From the cell containing the given text, extract its center point as (X, Y) coordinate. 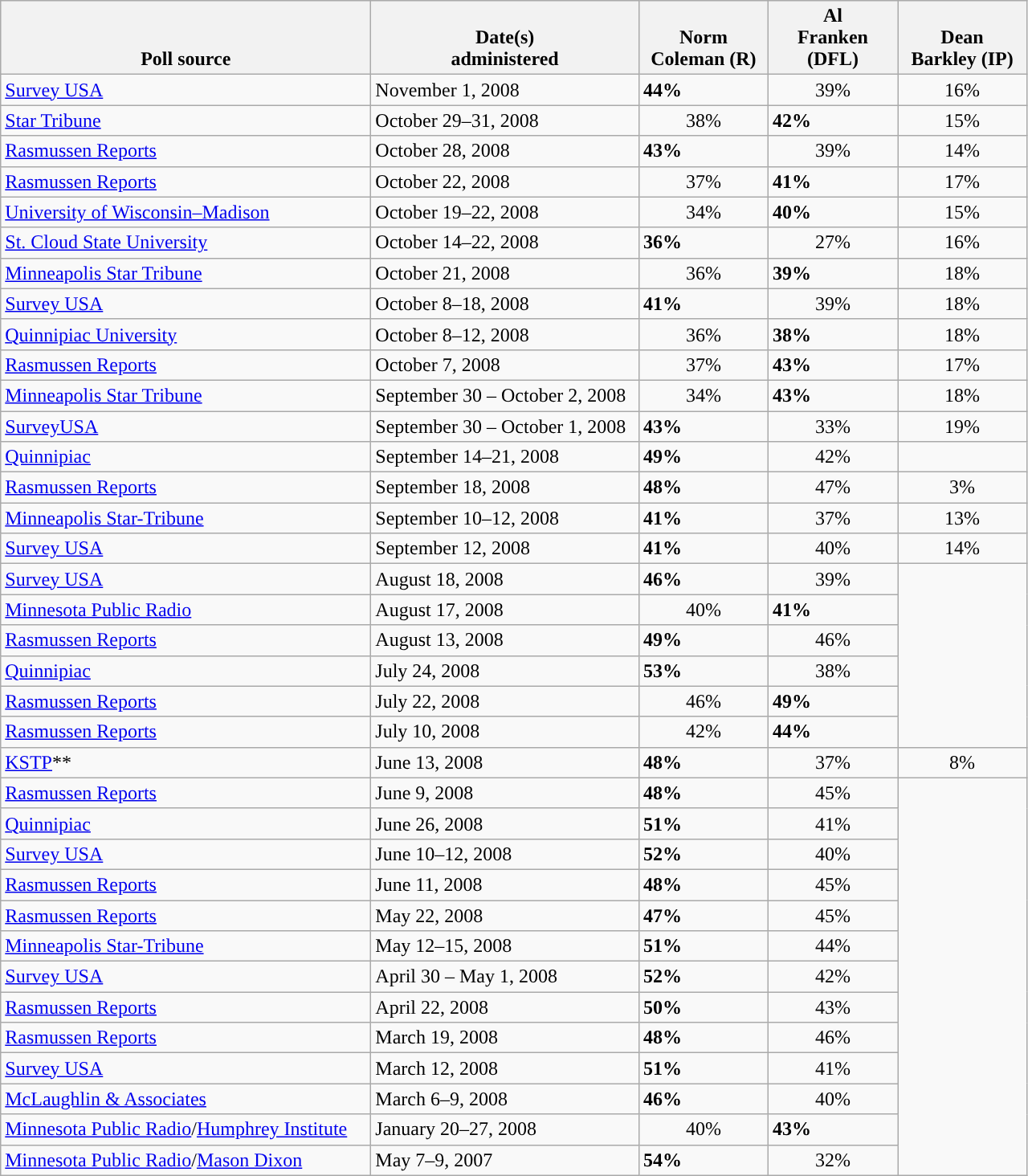
Minnesota Public Radio/Humphrey Institute (186, 1129)
June 26, 2008 (505, 823)
July 22, 2008 (505, 701)
October 28, 2008 (505, 151)
June 13, 2008 (505, 762)
April 30 – May 1, 2008 (505, 977)
54% (704, 1160)
AlFranken (DFL) (832, 38)
St. Cloud State University (186, 243)
October 29–31, 2008 (505, 120)
33% (832, 427)
27% (832, 243)
October 21, 2008 (505, 273)
October 8–12, 2008 (505, 334)
Minnesota Public Radio/Mason Dixon (186, 1160)
19% (962, 427)
September 30 – October 2, 2008 (505, 395)
October 14–22, 2008 (505, 243)
June 11, 2008 (505, 884)
October 22, 2008 (505, 182)
3% (962, 488)
October 19–22, 2008 (505, 212)
McLaughlin & Associates (186, 1099)
50% (704, 1007)
Date(s)administered (505, 38)
April 22, 2008 (505, 1007)
October 8–18, 2008 (505, 304)
NormColeman (R) (704, 38)
September 14–21, 2008 (505, 457)
University of Wisconsin–Madison (186, 212)
June 10–12, 2008 (505, 854)
September 12, 2008 (505, 549)
May 22, 2008 (505, 915)
KSTP** (186, 762)
Poll source (186, 38)
May 12–15, 2008 (505, 946)
May 7–9, 2007 (505, 1160)
Quinnipiac University (186, 334)
July 10, 2008 (505, 732)
March 19, 2008 (505, 1038)
Star Tribune (186, 120)
8% (962, 762)
August 18, 2008 (505, 579)
August 13, 2008 (505, 640)
September 10–12, 2008 (505, 518)
53% (704, 671)
August 17, 2008 (505, 610)
March 12, 2008 (505, 1068)
September 30 – October 1, 2008 (505, 427)
13% (962, 518)
DeanBarkley (IP) (962, 38)
SurveyUSA (186, 427)
32% (832, 1160)
November 1, 2008 (505, 90)
January 20–27, 2008 (505, 1129)
March 6–9, 2008 (505, 1099)
Minnesota Public Radio (186, 610)
July 24, 2008 (505, 671)
October 7, 2008 (505, 365)
September 18, 2008 (505, 488)
June 9, 2008 (505, 793)
